Search for the cell housing the specified text and yield its [X, Y] center coordinate. 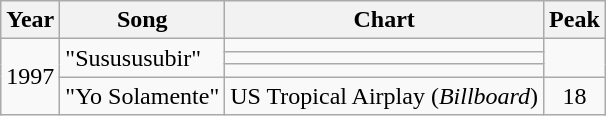
Song [142, 20]
"Susususubir" [142, 58]
Chart [384, 20]
18 [575, 96]
US Tropical Airplay (Billboard) [384, 96]
Year [30, 20]
1997 [30, 77]
Peak [575, 20]
"Yo Solamente" [142, 96]
